Extract the (X, Y) coordinate from the center of the cell holding the provided text.  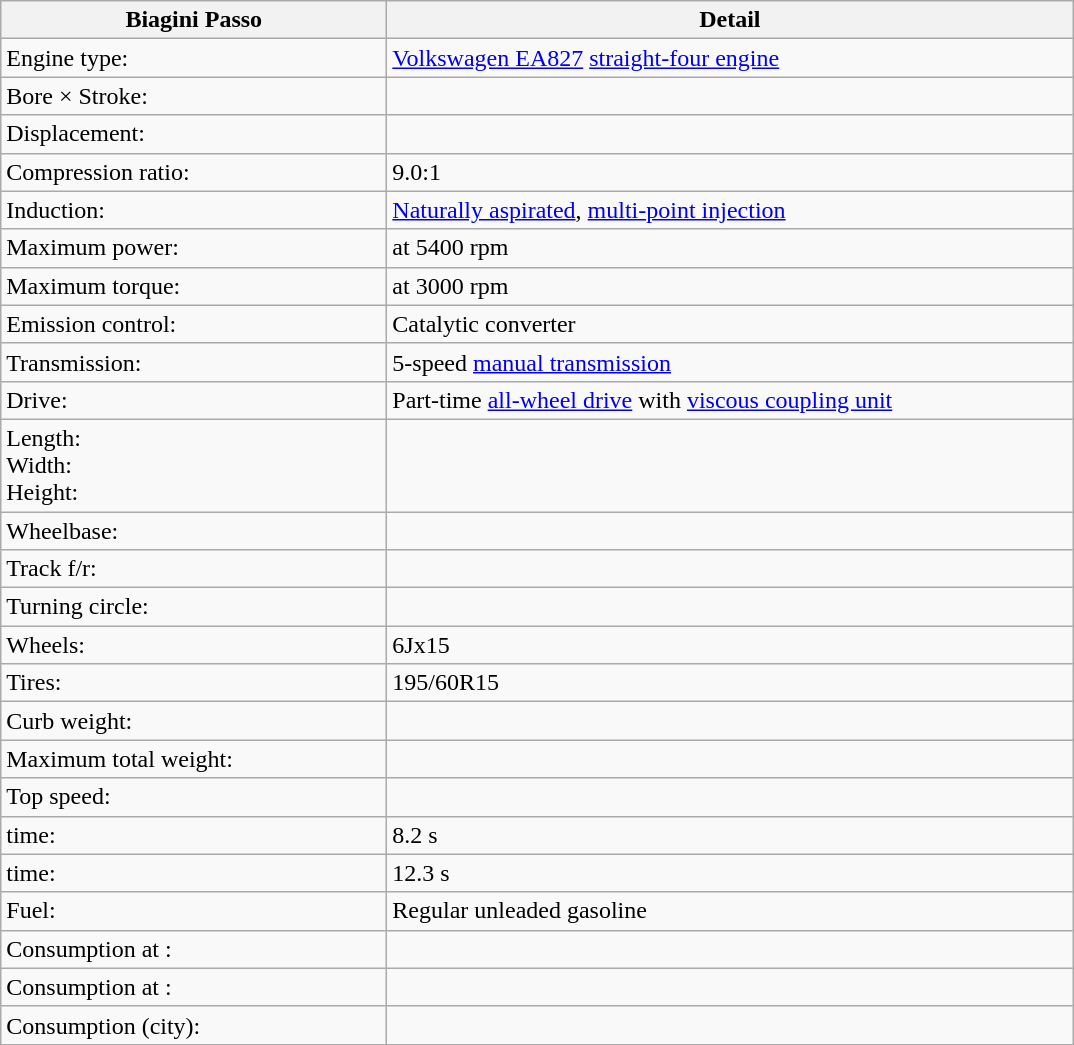
Induction: (194, 210)
Compression ratio: (194, 172)
Bore × Stroke: (194, 96)
Biagini Passo (194, 20)
Fuel: (194, 911)
Turning circle: (194, 607)
Drive: (194, 400)
Part-time all-wheel drive with viscous coupling unit (730, 400)
9.0:1 (730, 172)
Length:Width:Height: (194, 465)
Curb weight: (194, 721)
Volkswagen EA827 straight-four engine (730, 58)
Wheelbase: (194, 531)
Engine type: (194, 58)
Transmission: (194, 362)
Detail (730, 20)
Tires: (194, 683)
at 5400 rpm (730, 248)
195/60R15 (730, 683)
6Jx15 (730, 645)
Top speed: (194, 797)
Regular unleaded gasoline (730, 911)
5-speed manual transmission (730, 362)
Wheels: (194, 645)
Maximum torque: (194, 286)
Displacement: (194, 134)
8.2 s (730, 835)
Catalytic converter (730, 324)
Track f/r: (194, 569)
12.3 s (730, 873)
Emission control: (194, 324)
Maximum total weight: (194, 759)
Naturally aspirated, multi-point injection (730, 210)
at 3000 rpm (730, 286)
Consumption (city): (194, 1025)
Maximum power: (194, 248)
